Return (X, Y) of the center of cell containing provided text 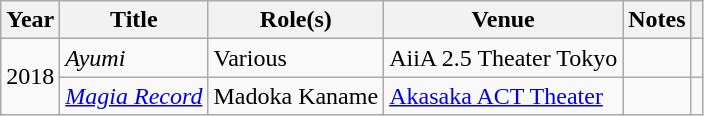
2018 (30, 77)
Ayumi (134, 58)
Various (296, 58)
Year (30, 20)
Magia Record (134, 96)
AiiA 2.5 Theater Tokyo (504, 58)
Role(s) (296, 20)
Madoka Kaname (296, 96)
Venue (504, 20)
Title (134, 20)
Notes (657, 20)
Akasaka ACT Theater (504, 96)
